Detect which cell encompasses the target text, then output its [X, Y] center coordinate. 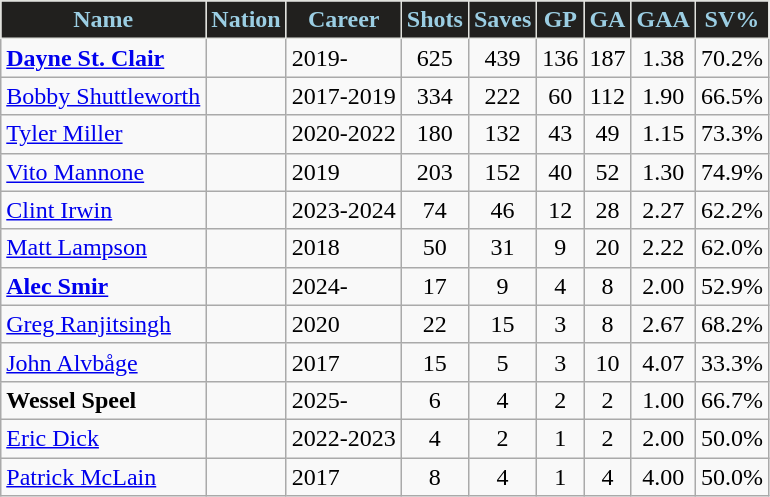
70.2% [732, 58]
28 [608, 210]
2020 [344, 324]
22 [434, 324]
187 [608, 58]
152 [502, 172]
62.0% [732, 248]
Shots [434, 20]
GA [608, 20]
Patrick McLain [104, 477]
439 [502, 58]
6 [434, 400]
1.30 [663, 172]
Greg Ranjitsingh [104, 324]
1.90 [663, 96]
2024- [344, 286]
Wessel Speel [104, 400]
33.3% [732, 362]
180 [434, 134]
1.15 [663, 134]
68.2% [732, 324]
4.00 [663, 477]
31 [502, 248]
52 [608, 172]
Dayne St. Clair [104, 58]
GAA [663, 20]
2.22 [663, 248]
66.5% [732, 96]
2.27 [663, 210]
1.38 [663, 58]
Saves [502, 20]
Nation [246, 20]
Alec Smir [104, 286]
50 [434, 248]
46 [502, 210]
62.2% [732, 210]
43 [560, 134]
2017-2019 [344, 96]
49 [608, 134]
5 [502, 362]
73.3% [732, 134]
Vito Mannone [104, 172]
132 [502, 134]
Tyler Miller [104, 134]
12 [560, 210]
222 [502, 96]
17 [434, 286]
40 [560, 172]
Clint Irwin [104, 210]
4.07 [663, 362]
74.9% [732, 172]
112 [608, 96]
SV% [732, 20]
52.9% [732, 286]
334 [434, 96]
Career [344, 20]
2022-2023 [344, 438]
John Alvbåge [104, 362]
136 [560, 58]
625 [434, 58]
20 [608, 248]
2018 [344, 248]
10 [608, 362]
Bobby Shuttleworth [104, 96]
GP [560, 20]
203 [434, 172]
Matt Lampson [104, 248]
2025- [344, 400]
2020-2022 [344, 134]
Name [104, 20]
1.00 [663, 400]
60 [560, 96]
2.67 [663, 324]
2019- [344, 58]
74 [434, 210]
Eric Dick [104, 438]
2023-2024 [344, 210]
2019 [344, 172]
66.7% [732, 400]
